Detect which cell encompasses the target text, then output its [x, y] center coordinate. 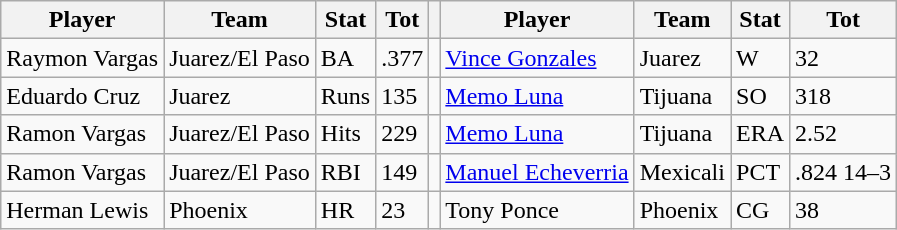
SO [760, 96]
Raymon Vargas [82, 58]
Hits [345, 134]
Eduardo Cruz [82, 96]
2.52 [844, 134]
149 [402, 172]
229 [402, 134]
W [760, 58]
Manuel Echeverria [537, 172]
HR [345, 210]
Runs [345, 96]
32 [844, 58]
.824 14–3 [844, 172]
Mexicali [682, 172]
BA [345, 58]
Herman Lewis [82, 210]
PCT [760, 172]
RBI [345, 172]
Tony Ponce [537, 210]
ERA [760, 134]
CG [760, 210]
23 [402, 210]
Vince Gonzales [537, 58]
135 [402, 96]
318 [844, 96]
.377 [402, 58]
38 [844, 210]
